Extract the [x, y] coordinate from the center of the cell holding the provided text.  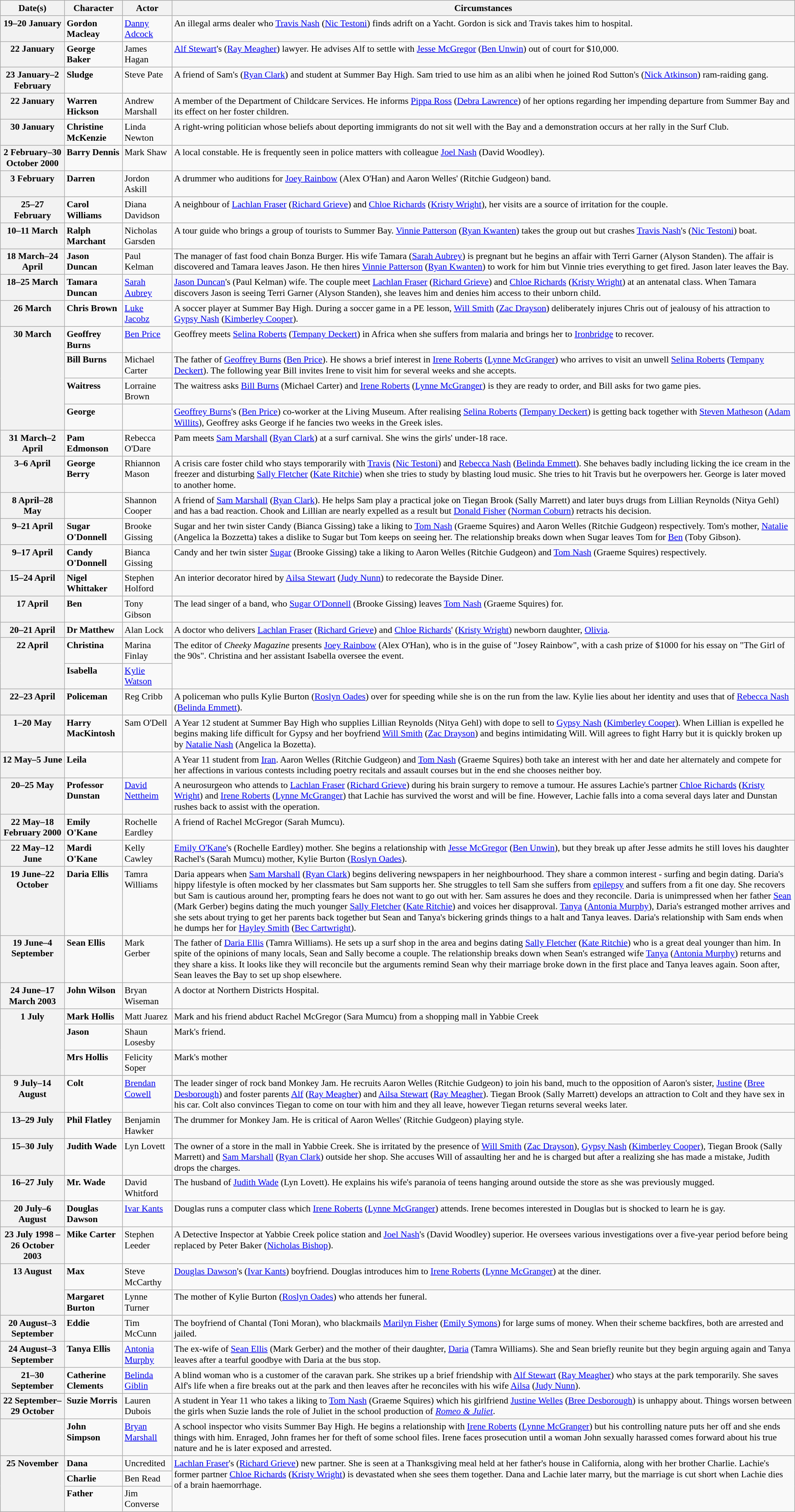
Geoffrey Burns [93, 339]
15–30 July [32, 1157]
John Simpson [93, 1438]
Eddie [93, 1328]
A neighbour of Lachlan Fraser (Richard Grieve) and Chloe Richards (Kristy Wright), her visits are a source of irritation for the couple. [483, 210]
Paul Kelman [148, 262]
Benjamin Hawker [148, 1126]
Actor [148, 8]
Douglas Dawson [93, 1214]
Candy and her twin sister Sugar (Brooke Gissing) take a liking to Aaron Welles (Ritchie Gudgeon) and Tom Nash (Graeme Squires) respectively. [483, 558]
22 September–29 October [32, 1406]
Nigel Whittaker [93, 583]
Rochelle Eardley [148, 827]
Rhiannon Mason [148, 475]
Alan Lock [148, 630]
Mark's friend. [483, 1037]
23 July 1998 – 26 October 2003 [32, 1245]
Mark Hollis [93, 1016]
Waitress [93, 392]
9 July–14 August [32, 1094]
30 January [32, 132]
Diana Davidson [148, 210]
Jordon Askill [148, 184]
Jason Duncan [93, 262]
22 May–18 February 2000 [32, 827]
Kylie Watson [148, 677]
Jason [93, 1037]
24 August–3 September [32, 1355]
20–25 May [32, 796]
Mark and his friend abduct Rachel McGregor (Sara Mumcu) from a shopping mall in Yabbie Creek [483, 1016]
An interior decorator hired by Ailsa Stewart (Judy Nunn) to redecorate the Bayside Diner. [483, 583]
22–23 April [32, 702]
Luke Jacobz [148, 314]
Stephen Holford [148, 583]
Policeman [93, 702]
Mike Carter [93, 1245]
An illegal arms dealer who Travis Nash (Nic Testoni) finds adrift on a Yacht. Gordon is sick and Travis takes him to hospital. [483, 29]
Mark Gerber [148, 959]
30 March [32, 378]
Stephen Leeder [148, 1245]
Shannon Cooper [148, 506]
David Nettheim [148, 796]
Bill Burns [93, 365]
Catherine Clements [93, 1380]
Rebecca O'Dare [148, 443]
Darren [93, 184]
Bryan Wiseman [148, 996]
25–27 February [32, 210]
16–27 July [32, 1188]
19 June–22 October [32, 901]
Lyn Lovett [148, 1157]
Sludge [93, 81]
19–20 January [32, 29]
Shaun Losesby [148, 1037]
Ben Price [148, 339]
Brooke Gissing [148, 532]
A local constable. He is frequently seen in police matters with colleague Joel Nash (David Woodley). [483, 158]
17 April [32, 610]
Carol Williams [93, 210]
Colt [93, 1094]
Uncredited [148, 1464]
Bianca Gissing [148, 558]
2 February–30 October 2000 [32, 158]
12 May–5 June [32, 765]
22 May–12 June [32, 854]
David Whitford [148, 1188]
Danny Adcock [148, 29]
Sean Ellis [93, 959]
The lead singer of a band, who Sugar O'Donnell (Brooke Gissing) leaves Tom Nash (Graeme Squires) for. [483, 610]
Pam Edmonson [93, 443]
A doctor at Northern Districts Hospital. [483, 996]
24 June–17 March 2003 [32, 996]
Lynne Turner [148, 1302]
Antonia Murphy [148, 1355]
Christine McKenzie [93, 132]
Mark Shaw [148, 158]
3–6 April [32, 475]
13 August [32, 1289]
Max [93, 1277]
9–21 April [32, 532]
Pam meets Sam Marshall (Ryan Clark) at a surf carnival. She wins the girls' under-18 race. [483, 443]
Sarah Aubrey [148, 287]
Date(s) [32, 8]
Bryan Marshall [148, 1438]
13–29 July [32, 1126]
Geoffrey meets Selina Roberts (Tempany Deckert) in Africa when she suffers from malaria and brings her to Ironbridge to recover. [483, 339]
Warren Hickson [93, 106]
Gordon Macleay [93, 29]
10–11 March [32, 236]
1 July [32, 1042]
Father [93, 1499]
Felicity Soper [148, 1063]
Leila [93, 765]
26 March [32, 314]
John Wilson [93, 996]
Ralph Marchant [93, 236]
Andrew Marshall [148, 106]
Douglas Dawson's (Ivar Kants) boyfriend. Douglas introduces him to Irene Roberts (Lynne McGranger) at the diner. [483, 1277]
Christina [93, 650]
15–24 April [32, 583]
Michael Carter [148, 365]
Steve McCarthy [148, 1277]
Tim McCunn [148, 1328]
Sugar O'Donnell [93, 532]
Tanya Ellis [93, 1355]
George Baker [93, 54]
Daria Ellis [93, 901]
The waitress asks Bill Burns (Michael Carter) and Irene Roberts (Lynne McGranger) is they are ready to order, and Bill asks for two game pies. [483, 392]
Phil Flatley [93, 1126]
Mrs Hollis [93, 1063]
Steve Pate [148, 81]
Tony Gibson [148, 610]
Barry Dennis [93, 158]
Mr. Wade [93, 1188]
Tamra Williams [148, 901]
Nicholas Garsden [148, 236]
James Hagan [148, 54]
Ben Read [148, 1479]
Matt Juarez [148, 1016]
Douglas runs a computer class which Irene Roberts (Lynne McGranger) attends. Irene becomes interested in Douglas but is shocked to learn he is gay. [483, 1214]
19 June–4 September [32, 959]
9–17 April [32, 558]
21–30 September [32, 1380]
Alf Stewart's (Ray Meagher) lawyer. He advises Alf to settle with Jesse McGregor (Ben Unwin) out of court for $10,000. [483, 54]
Chris Brown [93, 314]
Ben [93, 610]
The husband of Judith Wade (Lyn Lovett). He explains his wife's paranoia of teens hanging around outside the store as she was previously mugged. [483, 1188]
Mark's mother [483, 1063]
23 January–2 February [32, 81]
Judith Wade [93, 1157]
20 August–3 September [32, 1328]
31 March–2 April [32, 443]
Suzie Morris [93, 1406]
3 February [32, 184]
18 March–24 April [32, 262]
Circumstances [483, 8]
Candy O'Donnell [93, 558]
George [93, 417]
8 April–28 May [32, 506]
Kelly Cawley [148, 854]
A doctor who delivers Lachlan Fraser (Richard Grieve) and Chloe Richards' (Kristy Wright) newborn daughter, Olivia. [483, 630]
A drummer who auditions for Joey Rainbow (Alex O'Han) and Aaron Welles' (Ritchie Gudgeon) band. [483, 184]
Marina Finlay [148, 650]
Isabella [93, 677]
George Berry [93, 475]
1–20 May [32, 733]
Reg Cribb [148, 702]
Margaret Burton [93, 1302]
22 April [32, 663]
The mother of Kylie Burton (Roslyn Oades) who attends her funeral. [483, 1302]
The drummer for Monkey Jam. He is critical of Aaron Welles' (Ritchie Gudgeon) playing style. [483, 1126]
25 November [32, 1484]
Dana [93, 1464]
Dr Matthew [93, 630]
Character [93, 8]
Emily O'Kane [93, 827]
A friend of Rachel McGregor (Sarah Mumcu). [483, 827]
Brendan Cowell [148, 1094]
18–25 March [32, 287]
Sam O'Dell [148, 733]
Harry MacKintosh [93, 733]
Jim Converse [148, 1499]
Lauren Dubois [148, 1406]
20 July–6 August [32, 1214]
Charlie [93, 1479]
20–21 April [32, 630]
Linda Newton [148, 132]
Ivar Kants [148, 1214]
Lorraine Brown [148, 392]
Mardi O'Kane [93, 854]
Belinda Giblin [148, 1380]
Professor Dunstan [93, 796]
Tamara Duncan [93, 287]
